Locate the cell with the specified text and output its (x, y) center coordinate. 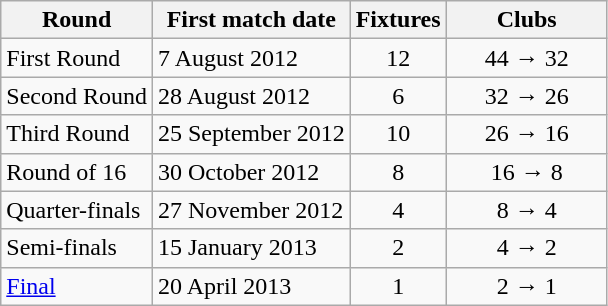
44 → 32 (526, 58)
28 August 2012 (251, 96)
8 (398, 172)
20 April 2013 (251, 286)
Third Round (77, 134)
25 September 2012 (251, 134)
Semi-finals (77, 248)
12 (398, 58)
2 → 1 (526, 286)
4 (398, 210)
8 → 4 (526, 210)
32 → 26 (526, 96)
First Round (77, 58)
26 → 16 (526, 134)
4 → 2 (526, 248)
27 November 2012 (251, 210)
30 October 2012 (251, 172)
Clubs (526, 20)
Quarter-finals (77, 210)
Round (77, 20)
2 (398, 248)
Fixtures (398, 20)
Second Round (77, 96)
16 → 8 (526, 172)
15 January 2013 (251, 248)
Final (77, 286)
6 (398, 96)
10 (398, 134)
Round of 16 (77, 172)
7 August 2012 (251, 58)
First match date (251, 20)
1 (398, 286)
